Capture the cell that displays the provided text and extract its [X, Y] central coordinate. 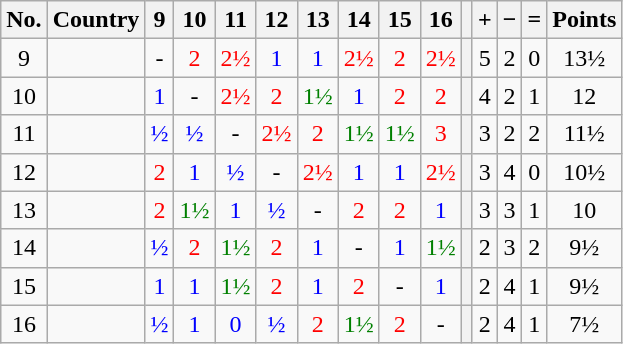
10½ [584, 172]
+ [484, 20]
13½ [584, 58]
Country [96, 20]
11½ [584, 134]
7½ [584, 324]
− [510, 20]
No. [24, 20]
Points [584, 20]
5 [484, 58]
= [534, 20]
